Detect which cell encompasses the target text, then output its [X, Y] center coordinate. 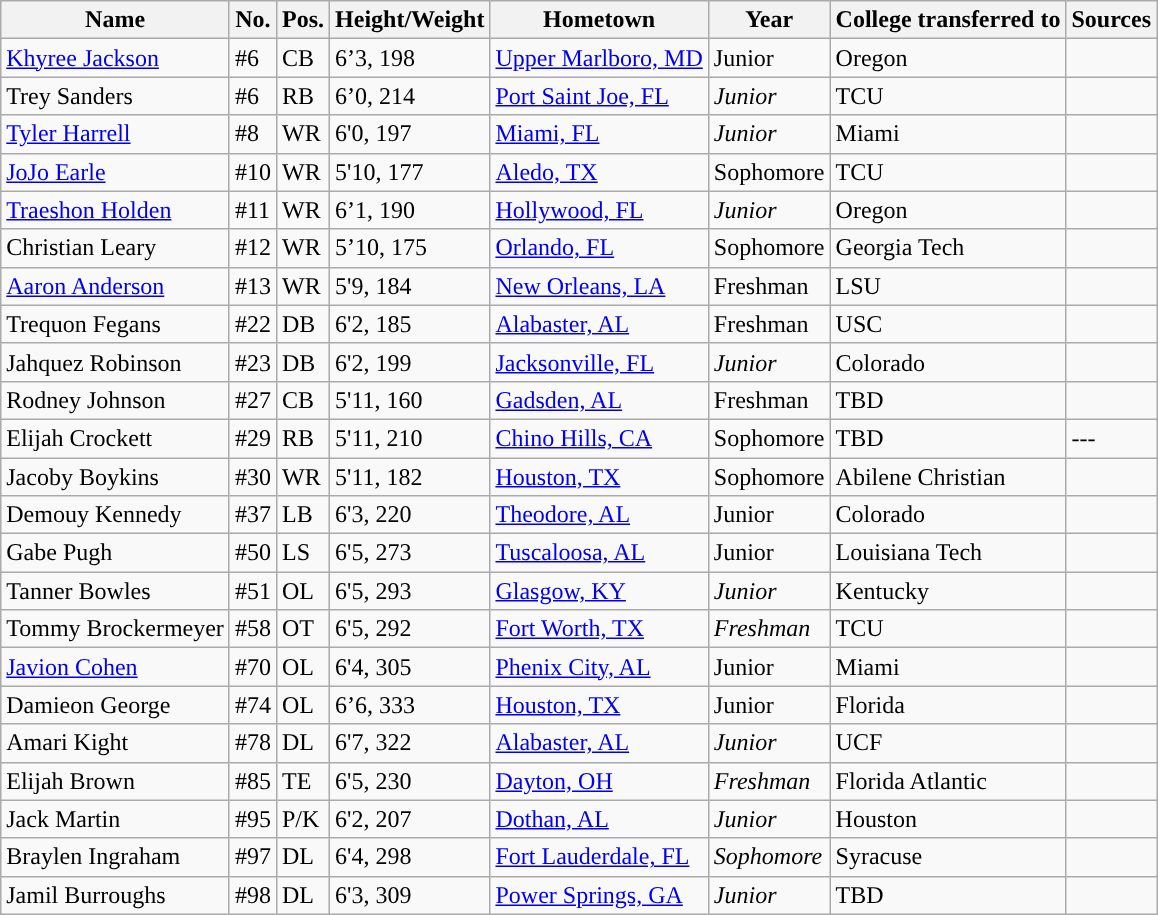
Braylen Ingraham [116, 857]
#23 [252, 362]
Damieon George [116, 705]
Power Springs, GA [599, 895]
Elijah Crockett [116, 438]
Aledo, TX [599, 172]
Gabe Pugh [116, 553]
Chino Hills, CA [599, 438]
#13 [252, 286]
5'10, 177 [410, 172]
Orlando, FL [599, 248]
Pos. [302, 20]
New Orleans, LA [599, 286]
Trequon Fegans [116, 324]
Jacksonville, FL [599, 362]
Louisiana Tech [948, 553]
#95 [252, 819]
No. [252, 20]
Rodney Johnson [116, 400]
6'0, 197 [410, 134]
6'4, 298 [410, 857]
6'7, 322 [410, 743]
Tyler Harrell [116, 134]
College transferred to [948, 20]
Syracuse [948, 857]
#70 [252, 667]
USC [948, 324]
6'3, 220 [410, 515]
Amari Kight [116, 743]
Port Saint Joe, FL [599, 96]
Jacoby Boykins [116, 477]
Hollywood, FL [599, 210]
TE [302, 781]
Tuscaloosa, AL [599, 553]
Dayton, OH [599, 781]
#30 [252, 477]
#11 [252, 210]
Dothan, AL [599, 819]
6'5, 273 [410, 553]
5’10, 175 [410, 248]
6’0, 214 [410, 96]
Year [769, 20]
LS [302, 553]
5'11, 160 [410, 400]
Florida Atlantic [948, 781]
#29 [252, 438]
Theodore, AL [599, 515]
#78 [252, 743]
#97 [252, 857]
Fort Worth, TX [599, 629]
Jahquez Robinson [116, 362]
Hometown [599, 20]
Houston [948, 819]
6'5, 293 [410, 591]
P/K [302, 819]
Kentucky [948, 591]
Trey Sanders [116, 96]
Abilene Christian [948, 477]
--- [1112, 438]
#98 [252, 895]
Gadsden, AL [599, 400]
LB [302, 515]
Javion Cohen [116, 667]
Elijah Brown [116, 781]
Tommy Brockermeyer [116, 629]
#10 [252, 172]
Aaron Anderson [116, 286]
5'11, 210 [410, 438]
#50 [252, 553]
Jamil Burroughs [116, 895]
Georgia Tech [948, 248]
Miami, FL [599, 134]
Upper Marlboro, MD [599, 58]
#37 [252, 515]
OT [302, 629]
6'2, 199 [410, 362]
6'5, 292 [410, 629]
Traeshon Holden [116, 210]
Christian Leary [116, 248]
UCF [948, 743]
5'11, 182 [410, 477]
Sources [1112, 20]
#51 [252, 591]
Florida [948, 705]
Height/Weight [410, 20]
Jack Martin [116, 819]
#22 [252, 324]
Khyree Jackson [116, 58]
6’6, 333 [410, 705]
LSU [948, 286]
Tanner Bowles [116, 591]
Glasgow, KY [599, 591]
6'5, 230 [410, 781]
6’3, 198 [410, 58]
JoJo Earle [116, 172]
#74 [252, 705]
6'2, 207 [410, 819]
6'2, 185 [410, 324]
6'3, 309 [410, 895]
5'9, 184 [410, 286]
#85 [252, 781]
#58 [252, 629]
Demouy Kennedy [116, 515]
#12 [252, 248]
#8 [252, 134]
Fort Lauderdale, FL [599, 857]
6’1, 190 [410, 210]
#27 [252, 400]
Phenix City, AL [599, 667]
6'4, 305 [410, 667]
Name [116, 20]
